Locate the cell with the specified text and output its (x, y) center coordinate. 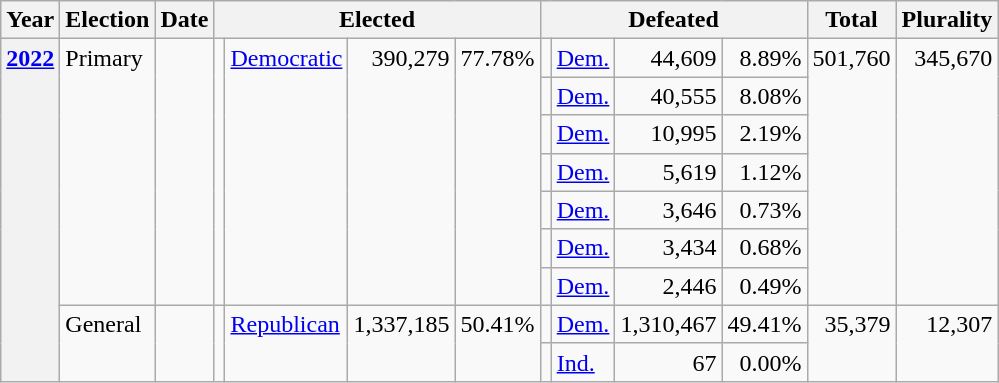
Date (184, 20)
5,619 (668, 172)
Total (852, 20)
1,337,185 (402, 343)
1,310,467 (668, 324)
Defeated (674, 20)
2,446 (668, 286)
345,670 (947, 172)
Elected (377, 20)
2022 (30, 210)
8.08% (764, 96)
Democratic (286, 172)
2.19% (764, 134)
Election (108, 20)
0.68% (764, 248)
0.49% (764, 286)
Republican (286, 343)
3,646 (668, 210)
Year (30, 20)
3,434 (668, 248)
390,279 (402, 172)
Ind. (583, 362)
General (108, 343)
Plurality (947, 20)
44,609 (668, 58)
8.89% (764, 58)
50.41% (498, 343)
12,307 (947, 343)
10,995 (668, 134)
67 (668, 362)
35,379 (852, 343)
77.78% (498, 172)
Primary (108, 172)
501,760 (852, 172)
49.41% (764, 324)
1.12% (764, 172)
0.73% (764, 210)
40,555 (668, 96)
0.00% (764, 362)
